Return the [X, Y] coordinate for the center point of the cell that contains the specified text.  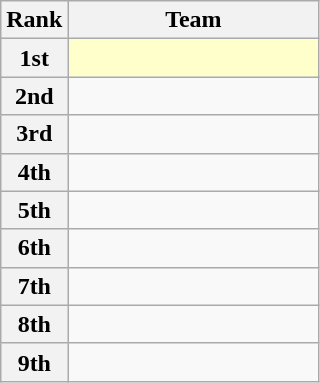
Team [194, 20]
7th [34, 286]
1st [34, 58]
3rd [34, 134]
2nd [34, 96]
5th [34, 210]
4th [34, 172]
9th [34, 362]
6th [34, 248]
8th [34, 324]
Rank [34, 20]
